Extract the (x, y) coordinate from the center of the cell holding the provided text.  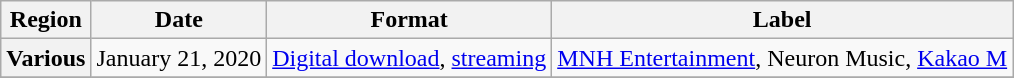
Various (46, 58)
Region (46, 20)
Label (782, 20)
MNH Entertainment, Neuron Music, Kakao M (782, 58)
Format (410, 20)
Date (179, 20)
Digital download, streaming (410, 58)
January 21, 2020 (179, 58)
